Return [X, Y] of the center of cell containing provided text 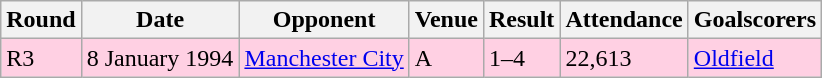
22,613 [624, 58]
8 January 1994 [160, 58]
Round [41, 20]
R3 [41, 58]
Venue [446, 20]
Date [160, 20]
Opponent [324, 20]
Attendance [624, 20]
Goalscorers [754, 20]
1–4 [521, 58]
A [446, 58]
Manchester City [324, 58]
Oldfield [754, 58]
Result [521, 20]
